Determine the [x, y] coordinate at the center of the cell enclosing the given text.  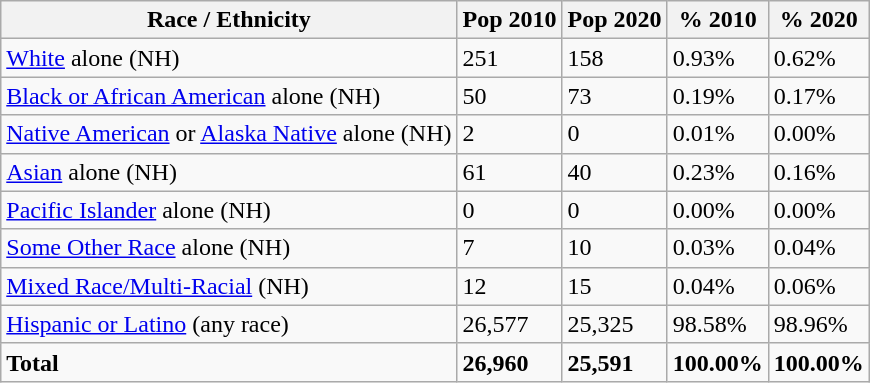
Hispanic or Latino (any race) [229, 324]
15 [614, 286]
0.19% [718, 96]
26,960 [510, 362]
98.96% [818, 324]
73 [614, 96]
0.93% [718, 58]
0.03% [718, 248]
0.62% [818, 58]
25,591 [614, 362]
10 [614, 248]
Asian alone (NH) [229, 172]
98.58% [718, 324]
2 [510, 134]
Black or African American alone (NH) [229, 96]
0.17% [818, 96]
% 2010 [718, 20]
Some Other Race alone (NH) [229, 248]
0.23% [718, 172]
12 [510, 286]
Total [229, 362]
Race / Ethnicity [229, 20]
Pop 2020 [614, 20]
% 2020 [818, 20]
251 [510, 58]
Native American or Alaska Native alone (NH) [229, 134]
Pop 2010 [510, 20]
26,577 [510, 324]
158 [614, 58]
40 [614, 172]
7 [510, 248]
0.01% [718, 134]
0.16% [818, 172]
White alone (NH) [229, 58]
25,325 [614, 324]
61 [510, 172]
Mixed Race/Multi-Racial (NH) [229, 286]
50 [510, 96]
Pacific Islander alone (NH) [229, 210]
0.06% [818, 286]
